Locate the cell with the specified text and output its [X, Y] center coordinate. 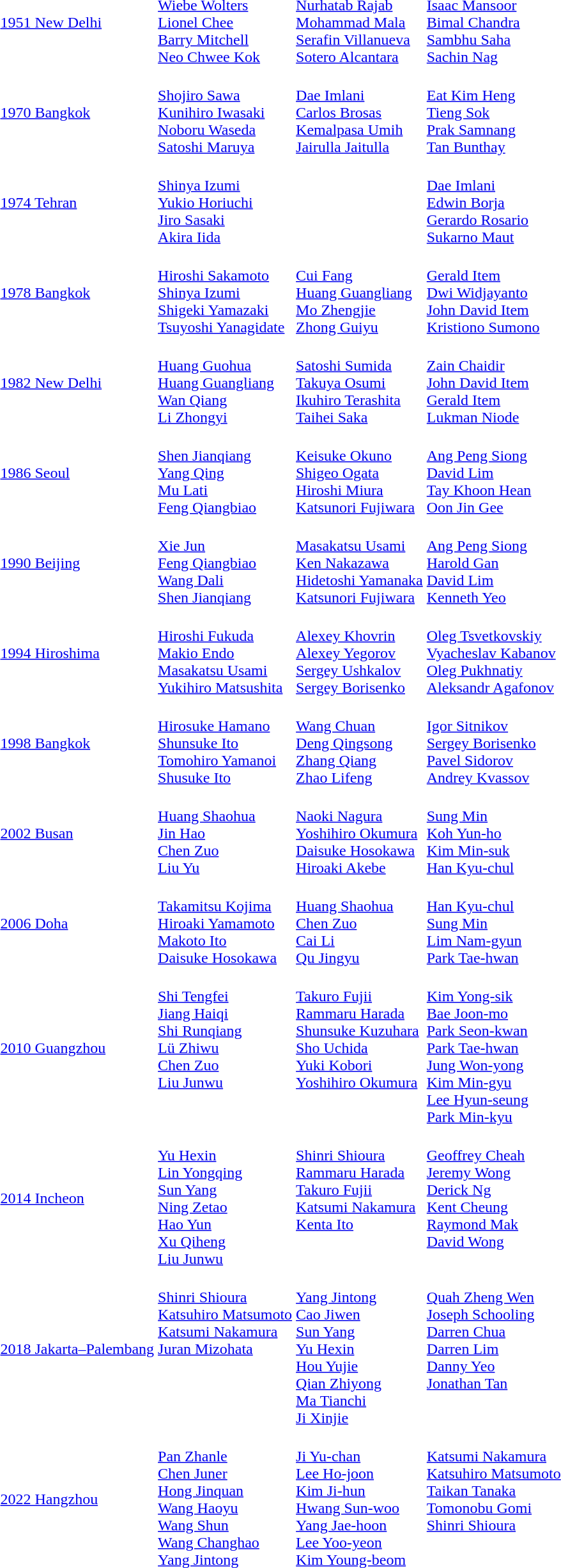
Shinri ShiouraRammaru HaradaTakuro FujiiKatsumi NakamuraKenta Ito [360, 1199]
Keisuke OkunoShigeo OgataHiroshi MiuraKatsunori Fujiwara [360, 473]
Shi TengfeiJiang HaiqiShi RunqiangLü ZhiwuChen ZuoLiu Junwu [225, 1048]
Wang ChuanDeng QingsongZhang QiangZhao Lifeng [360, 743]
Shinri ShiouraKatsuhiro MatsumotoKatsumi NakamuraJuran Mizohata [225, 1349]
Huang ShaohuaChen ZuoCai LiQu Jingyu [360, 923]
Masakatsu UsamiKen NakazawaHidetoshi YamanakaKatsunori Fujiwara [360, 563]
Alexey KhovrinAlexey YegorovSergey UshkalovSergey Borisenko [360, 653]
Cui FangHuang GuangliangMo ZhengjieZhong Guiyu [360, 293]
Takamitsu KojimaHiroaki YamamotoMakoto ItoDaisuke Hosokawa [225, 923]
Xie JunFeng QiangbiaoWang DaliShen Jianqiang [225, 563]
Huang ShaohuaJin HaoChen ZuoLiu Yu [225, 833]
Shojiro SawaKunihiro IwasakiNoboru WasedaSatoshi Maruya [225, 112]
Shinya IzumiYukio HoriuchiJiro SasakiAkira Iida [225, 203]
Hiroshi SakamotoShinya IzumiShigeki YamazakiTsuyoshi Yanagidate [225, 293]
Naoki NaguraYoshihiro OkumuraDaisuke HosokawaHiroaki Akebe [360, 833]
Yu HexinLin YongqingSun YangNing ZetaoHao YunXu QihengLiu Junwu [225, 1199]
Shen JianqiangYang QingMu LatiFeng Qiangbiao [225, 473]
Dae ImlaniCarlos BrosasKemalpasa UmihJairulla Jaitulla [360, 112]
Hirosuke HamanoShunsuke ItoTomohiro YamanoiShusuke Ito [225, 743]
Huang GuohuaHuang GuangliangWan QiangLi Zhongyi [225, 383]
Takuro FujiiRammaru HaradaShunsuke KuzuharaSho UchidaYuki KoboriYoshihiro Okumura [360, 1048]
Yang JintongCao JiwenSun YangYu HexinHou YujieQian ZhiyongMa TianchiJi Xinjie [360, 1349]
Satoshi SumidaTakuya OsumiIkuhiro TerashitaTaihei Saka [360, 383]
Hiroshi FukudaMakio EndoMasakatsu UsamiYukihiro Matsushita [225, 653]
